Detect which cell encompasses the target text, then output its [X, Y] center coordinate. 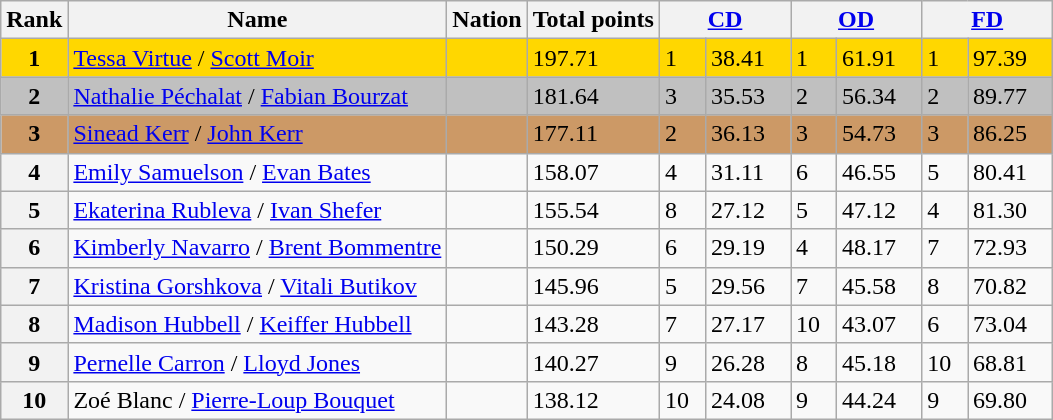
Zoé Blanc / Pierre-Loup Bouquet [258, 400]
181.64 [593, 96]
29.19 [748, 248]
35.53 [748, 96]
29.56 [748, 286]
26.28 [748, 362]
48.17 [878, 248]
86.25 [1010, 134]
Kimberly Navarro / Brent Bommentre [258, 248]
72.93 [1010, 248]
145.96 [593, 286]
81.30 [1010, 210]
38.41 [748, 58]
44.24 [878, 400]
Kristina Gorshkova / Vitali Butikov [258, 286]
61.91 [878, 58]
155.54 [593, 210]
45.18 [878, 362]
Tessa Virtue / Scott Moir [258, 58]
36.13 [748, 134]
24.08 [748, 400]
Name [258, 20]
Nathalie Péchalat / Fabian Bourzat [258, 96]
FD [988, 20]
158.07 [593, 172]
Pernelle Carron / Lloyd Jones [258, 362]
27.12 [748, 210]
70.82 [1010, 286]
Nation [487, 20]
Madison Hubbell / Keiffer Hubbell [258, 324]
CD [724, 20]
56.34 [878, 96]
47.12 [878, 210]
89.77 [1010, 96]
68.81 [1010, 362]
80.41 [1010, 172]
Total points [593, 20]
73.04 [1010, 324]
46.55 [878, 172]
54.73 [878, 134]
OD [856, 20]
Emily Samuelson / Evan Bates [258, 172]
177.11 [593, 134]
45.58 [878, 286]
Ekaterina Rubleva / Ivan Shefer [258, 210]
140.27 [593, 362]
150.29 [593, 248]
69.80 [1010, 400]
197.71 [593, 58]
Rank [34, 20]
97.39 [1010, 58]
27.17 [748, 324]
138.12 [593, 400]
43.07 [878, 324]
31.11 [748, 172]
Sinead Kerr / John Kerr [258, 134]
143.28 [593, 324]
